Search for the cell housing the specified text and yield its [X, Y] center coordinate. 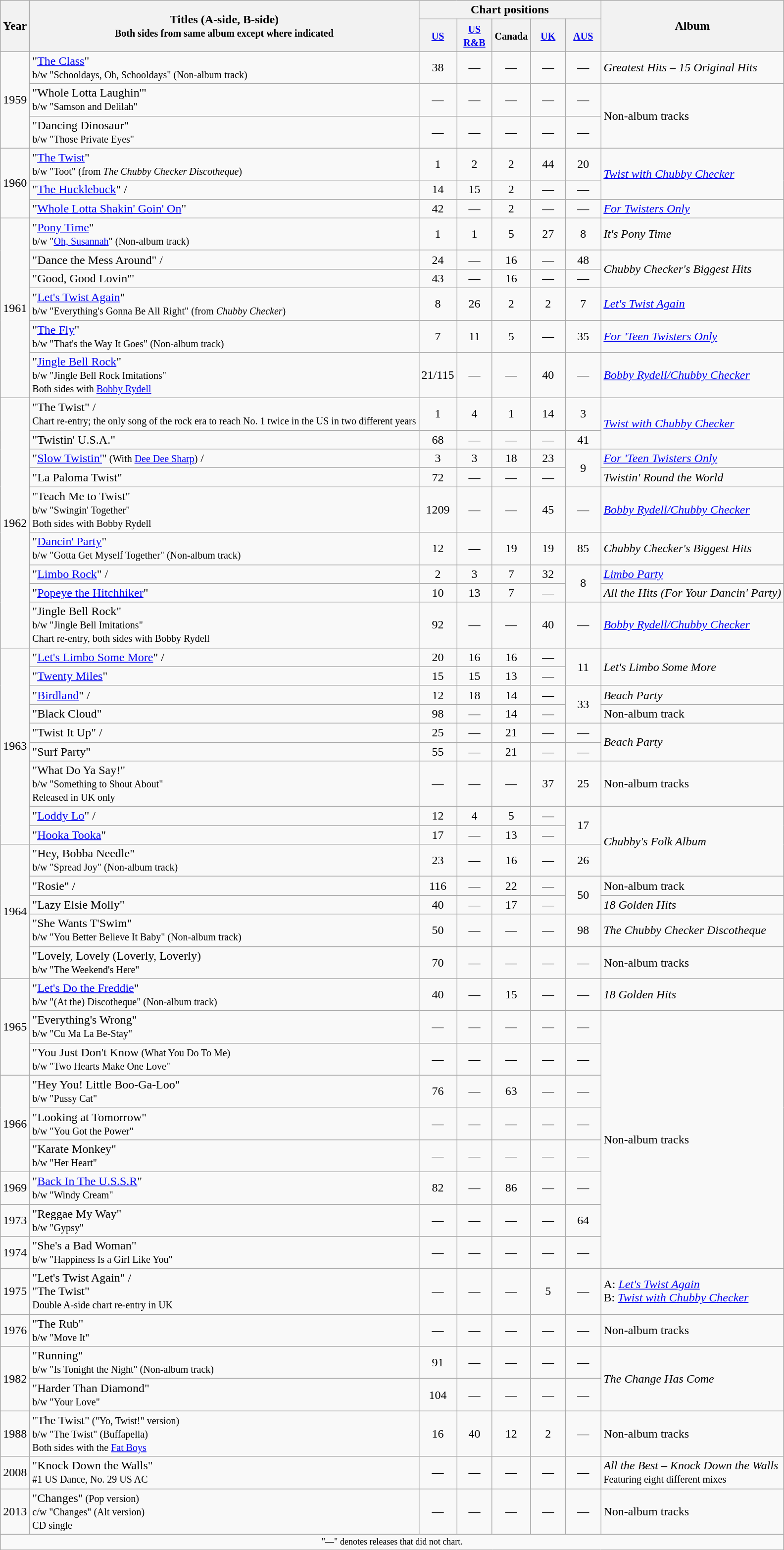
"Birdland" / [224, 695]
"Everything's Wrong"b/w "Cu Ma La Be-Stay" [224, 1027]
"She Wants T'Swim"b/w "You Better Believe It Baby" (Non-album track) [224, 930]
"Reggae My Way"b/w "Gypsy" [224, 1220]
45 [548, 510]
"Knock Down the Walls"#1 US Dance, No. 29 US AC [224, 1473]
"—" denotes releases that did not chart. [392, 1542]
"Surf Party" [224, 751]
32 [548, 574]
"Whole Lotta Shakin' Goin' On" [224, 208]
"Teach Me to Twist"b/w "Swingin' Together"Both sides with Bobby Rydell [224, 510]
"Jingle Bell Rock"b/w "Jingle Bell Imitations"Chart re-entry, both sides with Bobby Rydell [224, 625]
Year [15, 26]
"Let's Limbo Some More" / [224, 657]
Greatest Hits – 15 Original Hits [692, 67]
"Dance the Mess Around" / [224, 259]
UK [548, 36]
70 [438, 963]
"Changes" (Pop version)c/w "Changes" (Alt version)CD single [224, 1511]
91 [438, 1363]
86 [511, 1188]
43 [438, 278]
72 [438, 477]
For Twisters Only [692, 208]
1973 [15, 1220]
116 [438, 886]
44 [548, 164]
"Let's Do the Freddie"b/w "(At the) Discotheque" (Non-album track) [224, 994]
"Popeye the Hitchhiker" [224, 593]
"The Twist" ("Yo, Twist!" version)b/w "The Twist" (Buffapella)Both sides with the Fat Boys [224, 1434]
"Rosie" / [224, 886]
Titles (A-side, B-side)Both sides from same album except where indicated [224, 26]
"Limbo Rock" / [224, 574]
"Whole Lotta Laughin'"b/w "Samson and Delilah" [224, 100]
33 [583, 704]
68 [438, 440]
Limbo Party [692, 574]
All the Best – Knock Down the WallsFeaturing eight different mixes [692, 1473]
"Lovely, Lovely (Loverly, Loverly)b/w "The Weekend's Here" [224, 963]
US R&B [474, 36]
All the Hits (For Your Dancin' Party) [692, 593]
"Let's Twist Again"b/w "Everything's Gonna Be All Right" (from Chubby Checker) [224, 304]
Chubby's Folk Album [692, 842]
"She's a Bad Woman"b/w "Happiness Is a Girl Like You" [224, 1253]
Canada [511, 36]
"Dancin' Party"b/w "Gotta Get Myself Together" (Non-album track) [224, 549]
"Twenty Miles" [224, 676]
1964 [15, 911]
"Loddy Lo" / [224, 816]
1963 [15, 746]
"Twistin' U.S.A." [224, 440]
"Back In The U.S.S.R"b/w "Windy Cream" [224, 1188]
2013 [15, 1511]
1976 [15, 1330]
Twistin' Round the World [692, 477]
92 [438, 625]
"Black Cloud" [224, 714]
"La Paloma Twist" [224, 477]
"Harder Than Diamond"b/w "Your Love" [224, 1395]
64 [583, 1220]
27 [548, 234]
Let's Twist Again [692, 304]
41 [583, 440]
"Jingle Bell Rock"b/w "Jingle Bell Rock Imitations"Both sides with Bobby Rydell [224, 375]
US [438, 36]
"Twist It Up" / [224, 732]
35 [583, 336]
"Good, Good Lovin'" [224, 278]
1960 [15, 183]
"What Do Ya Say!"b/w "Something to Shout About"Released in UK only [224, 784]
1959 [15, 100]
1966 [15, 1123]
1209 [438, 510]
"You Just Don't Know (What You Do To Me)b/w "Two Hearts Make One Love" [224, 1059]
76 [438, 1091]
42 [438, 208]
The Chubby Checker Discotheque [692, 930]
"Running"b/w "Is Tonight the Night" (Non-album track) [224, 1363]
The Change Has Come [692, 1379]
"Let's Twist Again" /"The Twist"Double A-side chart re-entry in UK [224, 1292]
63 [511, 1091]
37 [548, 784]
"The Fly"b/w "That's the Way It Goes" (Non-album track) [224, 336]
1988 [15, 1434]
21/115 [438, 375]
Chart positions [510, 10]
1962 [15, 523]
10 [438, 593]
85 [583, 549]
"Hooka Tooka" [224, 835]
1965 [15, 1027]
104 [438, 1395]
"Karate Monkey"b/w "Her Heart" [224, 1156]
Album [692, 26]
1961 [15, 308]
82 [438, 1188]
1974 [15, 1253]
"The Hucklebuck" / [224, 190]
1975 [15, 1292]
"Hey You! Little Boo-Ga-Loo"b/w "Pussy Cat" [224, 1091]
A: Let's Twist AgainB: Twist with Chubby Checker [692, 1292]
24 [438, 259]
22 [511, 886]
"The Twist"b/w "Toot" (from The Chubby Checker Discotheque) [224, 164]
"Pony Time"b/w "Oh, Susannah" (Non-album track) [224, 234]
"Slow Twistin'" (With Dee Dee Sharp) / [224, 459]
48 [583, 259]
1982 [15, 1379]
"Lazy Elsie Molly" [224, 905]
9 [583, 468]
2008 [15, 1473]
Let's Limbo Some More [692, 667]
"The Twist" /Chart re-entry; the only song of the rock era to reach No. 1 twice in the US in two different years [224, 414]
"The Class"b/w "Schooldays, Oh, Schooldays" (Non-album track) [224, 67]
It's Pony Time [692, 234]
"The Rub"b/w "Move It" [224, 1330]
AUS [583, 36]
1969 [15, 1188]
38 [438, 67]
"Hey, Bobba Needle"b/w "Spread Joy" (Non-album track) [224, 861]
"Dancing Dinosaur"b/w "Those Private Eyes" [224, 132]
55 [438, 751]
"Looking at Tomorrow"b/w "You Got the Power" [224, 1123]
